Locate the cell with the specified text and output its [X, Y] center coordinate. 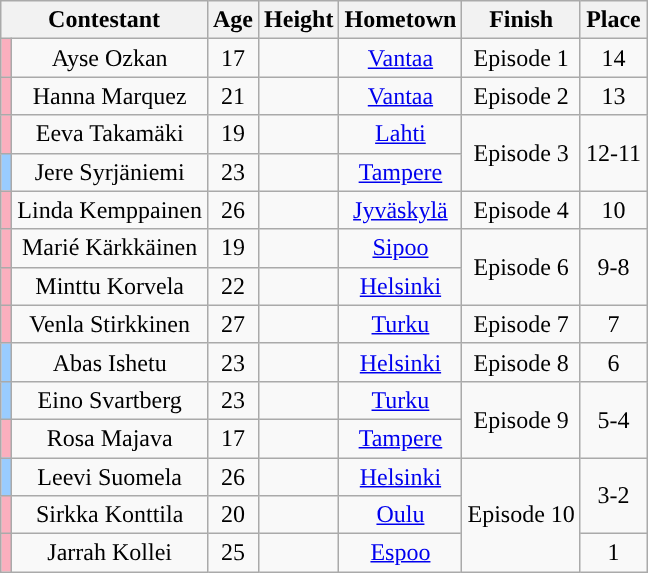
Eino Svartberg [110, 400]
Espoo [400, 553]
Jyväskylä [400, 210]
3-2 [613, 496]
Leevi Suomela [110, 477]
Hometown [400, 20]
Episode 4 [521, 210]
Episode 6 [521, 267]
22 [232, 286]
Venla Stirkkinen [110, 324]
20 [232, 515]
Age [232, 20]
Lahti [400, 134]
14 [613, 58]
21 [232, 96]
Contestant [104, 20]
Height [299, 20]
12-11 [613, 153]
7 [613, 324]
Hanna Marquez [110, 96]
Jere Syrjäniemi [110, 172]
Ayse Ozkan [110, 58]
Sirkka Konttila [110, 515]
Finish [521, 20]
Eeva Takamäki [110, 134]
Jarrah Kollei [110, 553]
Minttu Korvela [110, 286]
Marié Kärkkäinen [110, 248]
10 [613, 210]
Place [613, 20]
Episode 8 [521, 362]
27 [232, 324]
Episode 1 [521, 58]
Linda Kemppainen [110, 210]
Episode 7 [521, 324]
Abas Ishetu [110, 362]
Episode 9 [521, 419]
13 [613, 96]
25 [232, 553]
Episode 3 [521, 153]
1 [613, 553]
Rosa Majava [110, 438]
6 [613, 362]
Oulu [400, 515]
Sipoo [400, 248]
Episode 10 [521, 515]
Episode 2 [521, 96]
5-4 [613, 419]
9-8 [613, 267]
